From the cell containing the given text, extract its center point as (X, Y) coordinate. 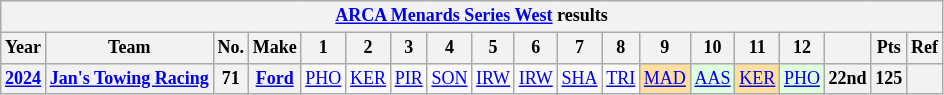
9 (666, 48)
125 (889, 78)
4 (450, 48)
8 (621, 48)
SON (450, 78)
3 (408, 48)
5 (494, 48)
Ford (274, 78)
MAD (666, 78)
2024 (24, 78)
PIR (408, 78)
1 (324, 48)
12 (802, 48)
71 (230, 78)
22nd (848, 78)
Pts (889, 48)
Make (274, 48)
TRI (621, 78)
No. (230, 48)
6 (536, 48)
Jan's Towing Racing (129, 78)
7 (580, 48)
2 (368, 48)
Year (24, 48)
AAS (712, 78)
10 (712, 48)
SHA (580, 78)
11 (758, 48)
ARCA Menards Series West results (472, 16)
Team (129, 48)
Ref (925, 48)
